Find where the given text appears and provide that cell's center as [X, Y] coordinate. 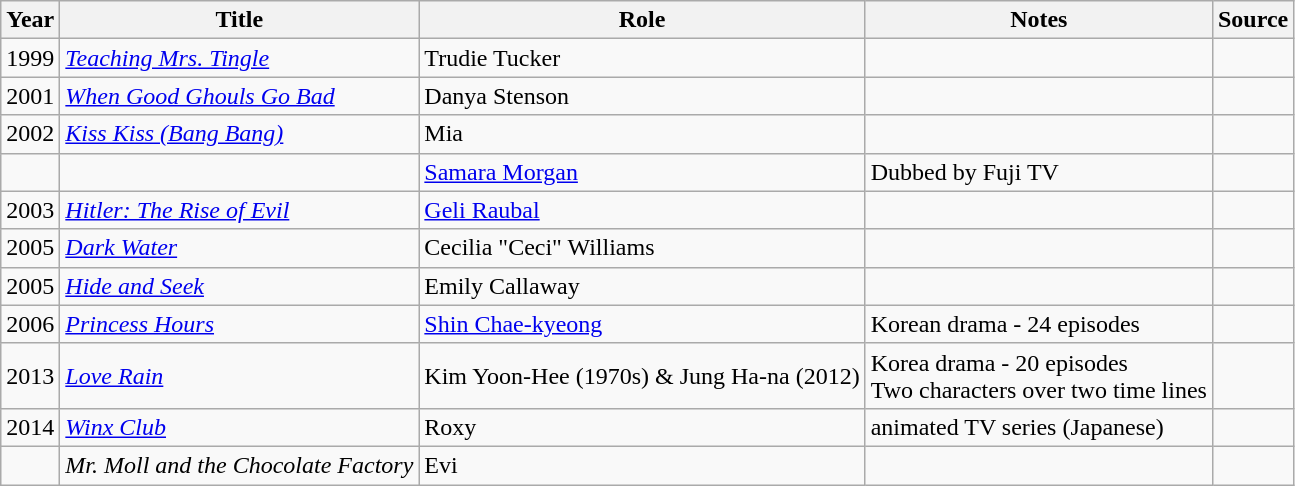
Winx Club [240, 427]
Princess Hours [240, 324]
Teaching Mrs. Tingle [240, 58]
Kim Yoon-Hee (1970s) & Jung Ha-na (2012) [642, 376]
When Good Ghouls Go Bad [240, 96]
1999 [30, 58]
2001 [30, 96]
Title [240, 20]
Shin Chae-kyeong [642, 324]
2006 [30, 324]
Hide and Seek [240, 286]
Cecilia "Ceci" Williams [642, 248]
Love Rain [240, 376]
Notes [1038, 20]
2003 [30, 210]
Samara Morgan [642, 172]
2002 [30, 134]
Emily Callaway [642, 286]
Danya Stenson [642, 96]
Korea drama - 20 episodes Two characters over two time lines [1038, 376]
Dubbed by Fuji TV [1038, 172]
Mr. Moll and the Chocolate Factory [240, 465]
Roxy [642, 427]
Geli Raubal [642, 210]
Hitler: The Rise of Evil [240, 210]
Korean drama - 24 episodes [1038, 324]
Role [642, 20]
Source [1252, 20]
Evi [642, 465]
Trudie Tucker [642, 58]
2014 [30, 427]
Mia [642, 134]
Dark Water [240, 248]
2013 [30, 376]
Kiss Kiss (Bang Bang) [240, 134]
animated TV series (Japanese) [1038, 427]
Year [30, 20]
